For the text-containing cell, return its midpoint in [x, y] coordinate format. 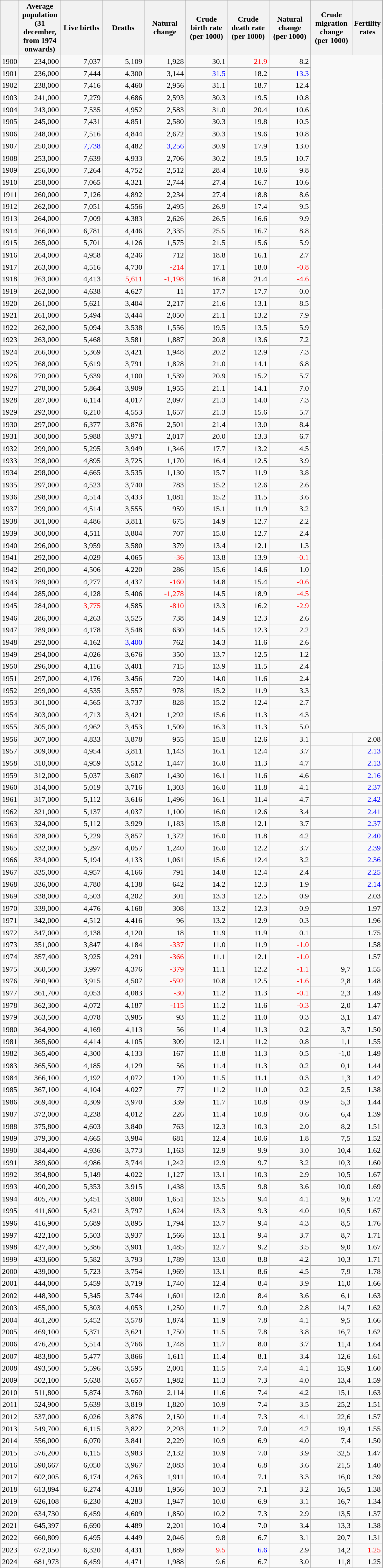
347,000 [40, 932]
301 [165, 896]
1986 [10, 1102]
3,7 [331, 1029]
365,500 [40, 1066]
1913 [10, 219]
1,828 [165, 364]
4,184 [123, 945]
7,516 [81, 134]
9.0 [248, 1308]
3,775 [81, 606]
120 [165, 1078]
1,874 [165, 1320]
1.78 [367, 1271]
590,667 [40, 1465]
1,127 [165, 1175]
2,201 [165, 1525]
681 [165, 1138]
645,397 [40, 1525]
357,400 [40, 957]
1,130 [165, 473]
720 [165, 678]
2,626 [165, 219]
-0.6 [290, 581]
455,000 [40, 1308]
738 [165, 618]
4,116 [81, 666]
7,639 [81, 158]
4,952 [123, 110]
-1,0 [331, 1054]
4,585 [123, 606]
2,512 [165, 170]
715 [165, 666]
379 [165, 545]
9,0 [331, 1247]
2,150 [165, 1417]
3,878 [123, 739]
5,503 [81, 1235]
2023 [10, 1550]
226 [165, 1114]
400,200 [40, 1187]
3,971 [123, 437]
25.5 [207, 231]
6,210 [81, 412]
4,105 [123, 1042]
253,000 [40, 158]
1962 [10, 812]
3,866 [123, 1356]
4,986 [81, 1163]
1,081 [165, 497]
1960 [10, 787]
5,459 [81, 1283]
14,7 [331, 1308]
1923 [10, 340]
4,168 [123, 908]
15.7 [207, 473]
16,5 [331, 1489]
1966 [10, 860]
4,958 [81, 255]
4,283 [123, 1501]
0.0 [290, 291]
360,900 [40, 981]
12.0 [207, 1296]
1.75 [367, 932]
4,120 [123, 932]
3,716 [123, 787]
4,503 [81, 896]
14.6 [248, 569]
13,4 [331, 1380]
1,748 [165, 1344]
1,250 [165, 1308]
8,5 [331, 1223]
13,3 [331, 1525]
8.5 [290, 303]
3,901 [123, 1247]
4,414 [81, 1042]
1,163 [165, 1150]
4,603 [81, 1126]
5,494 [81, 315]
-366 [165, 957]
-0.8 [290, 267]
4,026 [81, 654]
12,6 [331, 1356]
3,676 [123, 654]
21,5 [331, 1465]
3,822 [123, 1429]
-0.3 [290, 1005]
1.40 [367, 1465]
1993 [10, 1187]
1934 [10, 473]
5,451 [81, 1199]
2013 [10, 1429]
3,525 [123, 618]
2000 [10, 1271]
3,847 [81, 945]
1990 [10, 1150]
-337 [165, 945]
7,9 [331, 1271]
444,000 [40, 1283]
17.4 [248, 207]
361,700 [40, 993]
1931 [10, 437]
11 [165, 291]
602,005 [40, 1477]
1,438 [165, 1187]
2014 [10, 1441]
4,078 [81, 1017]
4,185 [81, 1066]
1.97 [367, 908]
-36 [165, 557]
1914 [10, 231]
17.1 [207, 267]
1998 [10, 1247]
1,496 [165, 800]
3,929 [123, 824]
1.8 [290, 1138]
9.6 [207, 1562]
416,900 [40, 1223]
28.4 [207, 170]
3,959 [81, 545]
3,737 [123, 703]
959 [165, 509]
1972 [10, 932]
1,887 [165, 340]
1954 [10, 715]
1984 [10, 1078]
4,416 [123, 920]
4,713 [81, 715]
77 [165, 1090]
7,279 [81, 98]
3,621 [123, 1332]
7,264 [81, 170]
366,100 [40, 1078]
1999 [10, 1259]
1927 [10, 388]
1,143 [165, 751]
8,2 [331, 1126]
1908 [10, 158]
5,345 [81, 1296]
1992 [10, 1175]
1904 [10, 110]
14,2 [331, 1550]
511,800 [40, 1393]
2,5 [331, 1090]
4,246 [123, 255]
379,300 [40, 1138]
15.0 [207, 533]
328,000 [40, 836]
2010 [10, 1393]
362,300 [40, 1005]
6,377 [81, 424]
363,500 [40, 1017]
15,1 [331, 1393]
1,624 [165, 1211]
5,194 [81, 860]
4,192 [81, 1078]
2,580 [165, 122]
1941 [10, 557]
1964 [10, 836]
1971 [10, 920]
2,501 [165, 424]
4,556 [123, 207]
369,400 [40, 1102]
2.39 [367, 848]
334,000 [40, 860]
335,000 [40, 872]
2006 [10, 1344]
2004 [10, 1320]
427,400 [40, 1247]
1932 [10, 449]
672,050 [40, 1550]
3,595 [123, 1368]
22,6 [331, 1417]
4,482 [123, 146]
365,600 [40, 1042]
3,400 [123, 642]
1.72 [367, 1199]
3,791 [123, 364]
20.4 [248, 110]
336,000 [40, 884]
1977 [10, 993]
18.6 [248, 170]
1.76 [367, 1223]
1994 [10, 1199]
2.40 [367, 836]
1974 [10, 957]
2,3 [331, 993]
642 [165, 884]
351,000 [40, 945]
1930 [10, 424]
18.0 [248, 267]
630 [165, 630]
1980 [10, 1029]
5,988 [81, 437]
422,100 [40, 1235]
4,129 [123, 1066]
1.37 [367, 1513]
-4.5 [290, 594]
1963 [10, 824]
3,538 [123, 327]
6,050 [81, 1465]
2,593 [165, 98]
7,009 [81, 219]
Crude death rate (per 1000) [248, 28]
2,672 [165, 134]
2009 [10, 1380]
21.0 [207, 364]
278,000 [40, 388]
1,509 [165, 727]
256,000 [40, 170]
1,303 [165, 787]
1924 [10, 352]
3,909 [123, 388]
1995 [10, 1211]
2.0 [290, 1126]
1943 [10, 581]
Crude migration change (per 1000) [331, 28]
1976 [10, 981]
4,780 [81, 884]
1946 [10, 618]
4,376 [123, 969]
360,500 [40, 969]
5,689 [81, 1223]
2018 [10, 1489]
3,616 [123, 800]
1,3 [331, 1078]
1991 [10, 1163]
3,725 [123, 461]
1949 [10, 654]
4,851 [123, 122]
1.52 [367, 1138]
1,539 [165, 376]
245,000 [40, 122]
660,809 [40, 1537]
4,471 [123, 1562]
4,017 [123, 400]
6,320 [81, 1550]
10,0 [331, 1187]
2001 [10, 1283]
3,580 [123, 545]
1.59 [367, 1380]
4,162 [81, 642]
1918 [10, 279]
1,242 [165, 1163]
15,9 [331, 1368]
1,750 [165, 1332]
5,611 [123, 279]
4,449 [123, 1537]
2024 [10, 1562]
4,128 [81, 594]
339,000 [40, 908]
Natural change [165, 28]
-115 [165, 1005]
2016 [10, 1465]
9.2 [248, 1247]
5,406 [123, 594]
2,050 [165, 315]
308 [165, 908]
3,819 [123, 1405]
365,400 [40, 1054]
763 [165, 1126]
4,523 [81, 485]
31.1 [207, 86]
2020 [10, 1513]
285,000 [40, 594]
1982 [10, 1054]
394,800 [40, 1175]
1937 [10, 509]
5,582 [81, 1259]
5,109 [123, 61]
8.0 [248, 1344]
265,000 [40, 243]
9,6 [331, 1199]
4,506 [81, 569]
Fertility rates [367, 28]
1973 [10, 945]
270,000 [40, 376]
1,947 [165, 1501]
3,144 [165, 73]
-592 [165, 981]
2,017 [165, 437]
2017 [10, 1477]
5,037 [81, 775]
5,477 [81, 1356]
4,512 [81, 920]
286,000 [40, 618]
4,277 [81, 581]
13,5 [331, 1513]
10,4 [331, 1150]
9,7 [331, 969]
2019 [10, 1501]
3,804 [123, 533]
1,556 [165, 327]
791 [165, 872]
3,456 [123, 678]
5,297 [81, 848]
5,452 [81, 1320]
167 [165, 1054]
7,126 [81, 194]
5,864 [81, 388]
1945 [10, 606]
250,000 [40, 146]
389,600 [40, 1163]
1,292 [165, 715]
236,000 [40, 73]
10.2 [207, 1513]
14.2 [207, 884]
7,738 [81, 146]
783 [165, 485]
2.41 [367, 812]
8.2 [290, 61]
7,431 [81, 122]
0.8 [290, 1042]
1912 [10, 207]
5,3 [331, 1102]
14.3 [207, 642]
18.9 [248, 594]
5,094 [81, 327]
5,137 [81, 812]
4,169 [81, 1029]
1950 [10, 666]
5,369 [81, 352]
1910 [10, 182]
4,083 [123, 993]
1921 [10, 315]
2,001 [165, 1368]
248,000 [40, 134]
439,000 [40, 1271]
712 [165, 255]
2,234 [165, 194]
4,507 [123, 981]
4,686 [123, 98]
6.6 [248, 1550]
2,956 [165, 86]
3,895 [123, 1223]
1.2 [290, 654]
1952 [10, 691]
25,2 [331, 1405]
3,548 [123, 630]
1996 [10, 1223]
2.14 [367, 884]
1.64 [367, 1344]
4,609 [123, 1513]
3,857 [123, 836]
1,911 [165, 1477]
1,1 [331, 1042]
681,973 [40, 1562]
-1.1 [290, 969]
3,256 [165, 146]
1.31 [367, 1537]
675 [165, 521]
364,900 [40, 1029]
3,766 [123, 1344]
4,027 [123, 1090]
4,383 [123, 219]
2,495 [165, 207]
Crude birth rate (per 1000) [207, 28]
405,700 [40, 1199]
2,114 [165, 1393]
5,295 [81, 449]
4,486 [81, 521]
3,997 [81, 969]
4,437 [123, 581]
1926 [10, 376]
3,401 [123, 666]
-30 [165, 993]
286 [165, 569]
1922 [10, 327]
1.3 [290, 545]
5.0 [290, 727]
1979 [10, 1017]
2.08 [367, 739]
1,955 [165, 388]
1,611 [165, 1356]
234,000 [40, 61]
321,000 [40, 812]
1,948 [165, 352]
4,113 [123, 1029]
1985 [10, 1090]
556,000 [40, 1441]
1,183 [165, 824]
4,318 [123, 1489]
30.2 [207, 158]
1906 [10, 134]
1901 [10, 73]
537,000 [40, 1417]
5,386 [81, 1247]
3,433 [123, 497]
1948 [10, 642]
2021 [10, 1525]
3,535 [123, 473]
5,701 [81, 243]
3,578 [123, 1320]
1936 [10, 497]
2011 [10, 1405]
2012 [10, 1417]
4,178 [81, 630]
4,730 [123, 267]
6,1 [331, 1296]
634,730 [40, 1513]
5,149 [81, 1175]
19,4 [331, 1429]
955 [165, 739]
243,000 [40, 110]
3,841 [123, 1441]
4,309 [81, 1102]
1,982 [165, 1380]
5,638 [81, 1380]
4,431 [123, 1550]
7.9 [290, 315]
20,7 [331, 1537]
317,000 [40, 800]
978 [165, 691]
4,516 [81, 267]
1942 [10, 569]
469,100 [40, 1332]
314,000 [40, 787]
31.0 [207, 110]
9,5 [331, 1320]
7,416 [81, 86]
10.0 [207, 1501]
16,0 [331, 1477]
-1,198 [165, 279]
4,627 [123, 291]
1903 [10, 98]
2,744 [165, 182]
4,752 [123, 170]
493,500 [40, 1368]
1919 [10, 291]
-160 [165, 581]
7,4 [331, 1441]
4,238 [81, 1114]
1,601 [165, 1296]
10.7 [290, 158]
3,949 [123, 449]
4,220 [123, 569]
1.34 [367, 1501]
8,7 [331, 1235]
1957 [10, 751]
20.0 [207, 437]
16.3 [207, 727]
1965 [10, 848]
4,187 [123, 1005]
1989 [10, 1138]
1959 [10, 775]
6,495 [81, 1537]
7,051 [81, 207]
707 [165, 533]
3,760 [123, 1393]
1911 [10, 194]
762 [165, 642]
1,061 [165, 860]
1,575 [165, 243]
4,489 [123, 1525]
303,000 [40, 715]
1.48 [367, 981]
7,535 [81, 110]
4,291 [123, 957]
3,1 [331, 1017]
4,638 [81, 291]
32,5 [331, 1453]
2.25 [367, 872]
7,5 [331, 1138]
9.3 [248, 1211]
2,0 [331, 1005]
1935 [10, 485]
1915 [10, 243]
2003 [10, 1308]
2.16 [367, 775]
3,453 [123, 727]
1.69 [367, 1187]
6,026 [81, 1417]
350 [165, 654]
1,240 [165, 848]
Live births [81, 28]
4,895 [81, 461]
3,840 [123, 1126]
2.42 [367, 800]
1900 [10, 61]
4,022 [123, 1175]
4,413 [81, 279]
4,936 [81, 1150]
524,900 [40, 1405]
2,293 [165, 1429]
4,962 [81, 727]
-1,278 [165, 594]
1,372 [165, 836]
Natural change (per 1000) [290, 28]
502,100 [40, 1380]
6,114 [81, 400]
4,959 [81, 763]
324,000 [40, 824]
6,230 [81, 1501]
1969 [10, 896]
16.6 [248, 219]
7,065 [81, 182]
6,4 [331, 1114]
1,566 [165, 1235]
1958 [10, 763]
1944 [10, 594]
-810 [165, 606]
1981 [10, 1042]
-1.6 [290, 981]
1,969 [165, 1271]
6,781 [81, 231]
3,555 [123, 509]
3,937 [123, 1235]
15.1 [207, 509]
1,850 [165, 1513]
284,000 [40, 606]
5,353 [81, 1187]
21.9 [248, 61]
1,170 [165, 461]
4,553 [123, 412]
1,657 [165, 412]
13.6 [248, 340]
1916 [10, 255]
3,773 [123, 1150]
16.2 [248, 606]
4,065 [123, 557]
4.6 [290, 775]
5,514 [81, 1344]
17.9 [248, 146]
241,000 [40, 98]
3,985 [123, 1017]
3,754 [123, 1271]
Deaths [123, 28]
312,000 [40, 775]
1928 [10, 400]
2015 [10, 1453]
9.7 [248, 1163]
3,607 [123, 775]
1968 [10, 884]
1983 [10, 1066]
2,132 [165, 1453]
372,000 [40, 1114]
4,126 [123, 243]
11,0 [331, 1283]
1920 [10, 303]
287,000 [40, 400]
2.03 [367, 896]
1925 [10, 364]
294,000 [40, 654]
3,983 [123, 1453]
93 [165, 1017]
-379 [165, 969]
260,000 [40, 194]
576,200 [40, 1453]
1.0 [290, 569]
21.5 [207, 243]
3,581 [123, 340]
1909 [10, 170]
367,100 [40, 1090]
1,651 [165, 1199]
375,800 [40, 1126]
4,460 [123, 86]
-4.6 [290, 279]
4,565 [81, 703]
1,789 [165, 1259]
1951 [10, 678]
4,176 [81, 678]
342,000 [40, 920]
2,8 [331, 981]
2,706 [165, 158]
307,000 [40, 739]
-2.9 [290, 606]
96 [165, 920]
2,046 [165, 1537]
Average population (31 december, from 1974 onwards) [40, 28]
0.1 [290, 932]
6,070 [81, 1441]
1,794 [165, 1223]
238,000 [40, 86]
2,335 [165, 231]
1,928 [165, 61]
1933 [10, 461]
21.6 [207, 303]
1.96 [367, 920]
3,740 [123, 485]
1939 [10, 533]
5,874 [81, 1393]
2,583 [165, 110]
16.4 [207, 461]
4,057 [123, 848]
30.9 [207, 146]
20.2 [207, 352]
1961 [10, 800]
1970 [10, 908]
4,104 [81, 1090]
2.8 [290, 1308]
2,229 [165, 1441]
4,476 [81, 908]
2,083 [165, 1465]
268,000 [40, 364]
3,404 [123, 303]
2.36 [367, 860]
18.7 [248, 86]
1,988 [165, 1562]
3,925 [81, 957]
3,797 [123, 1211]
3,967 [123, 1465]
1905 [10, 122]
4,029 [81, 557]
6,274 [81, 1489]
3,719 [123, 1283]
5,723 [81, 1271]
1955 [10, 727]
0.6 [290, 1114]
1907 [10, 146]
305,000 [40, 727]
3,970 [123, 1102]
1.42 [367, 1078]
1.61 [367, 1356]
290,000 [40, 569]
1987 [10, 1114]
13.8 [207, 557]
4,957 [81, 872]
1,889 [165, 1550]
384,400 [40, 1150]
5,421 [81, 1211]
1,740 [165, 1283]
3,800 [123, 1199]
1,820 [165, 1405]
433,600 [40, 1259]
11,8 [331, 1562]
10.5 [290, 122]
339 [165, 1102]
1,346 [165, 449]
3,444 [123, 315]
1940 [10, 545]
4,933 [123, 158]
3,657 [123, 1380]
2,217 [165, 303]
4,446 [123, 231]
5,468 [81, 340]
828 [165, 703]
5,019 [81, 787]
309,000 [40, 751]
7,037 [81, 61]
483,800 [40, 1356]
4,833 [81, 739]
1975 [10, 969]
5,371 [81, 1332]
448,300 [40, 1296]
0,1 [331, 1066]
1,485 [165, 1247]
5,229 [81, 836]
2022 [10, 1537]
1938 [10, 521]
338,000 [40, 896]
309 [165, 1042]
1,956 [165, 1489]
2005 [10, 1332]
5,303 [81, 1308]
549,700 [40, 1429]
4,892 [123, 194]
1947 [10, 630]
8.1 [248, 1356]
2,097 [165, 400]
1.58 [367, 945]
19.8 [248, 122]
258,000 [40, 182]
2002 [10, 1296]
11,4 [331, 1344]
26.5 [207, 219]
1967 [10, 872]
20.9 [207, 376]
3,793 [123, 1259]
4,012 [123, 1114]
4,844 [123, 134]
6,690 [81, 1525]
19.6 [248, 134]
332,000 [40, 848]
4,100 [123, 376]
18 [165, 932]
6,174 [81, 1477]
613,894 [40, 1489]
1917 [10, 267]
411,600 [40, 1211]
4,535 [81, 691]
461,200 [40, 1320]
4,202 [123, 896]
7,444 [81, 73]
0.5 [290, 1054]
1,100 [165, 812]
1929 [10, 412]
476,200 [40, 1344]
1988 [10, 1126]
310,000 [40, 763]
5,619 [81, 364]
1978 [10, 1005]
18.2 [248, 73]
2007 [10, 1356]
4,166 [123, 872]
1902 [10, 86]
13.4 [207, 545]
1953 [10, 703]
1,430 [165, 775]
3,984 [123, 1138]
4,037 [123, 812]
15.4 [248, 581]
-214 [165, 267]
1956 [10, 739]
5,596 [81, 1368]
7.2 [290, 340]
2008 [10, 1368]
4,511 [81, 533]
3,557 [123, 691]
5,621 [81, 303]
626,108 [40, 1501]
1,447 [165, 763]
4,321 [123, 182]
4,954 [81, 751]
16.8 [207, 279]
26.9 [207, 207]
31.5 [207, 73]
1.9 [290, 884]
1997 [10, 1235]
3,512 [123, 763]
20.8 [207, 340]
30.1 [207, 61]
